Identify which cell holds the provided text, then report its (x, y) central coordinate. 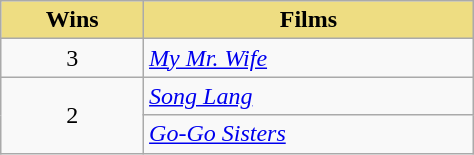
Song Lang (309, 96)
2 (72, 115)
3 (72, 58)
My Mr. Wife (309, 58)
Films (309, 20)
Wins (72, 20)
Go-Go Sisters (309, 134)
